Output the [X, Y] coordinate of the center of the cell containing the given text.  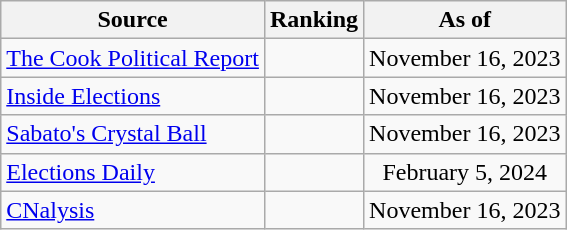
The Cook Political Report [133, 58]
Sabato's Crystal Ball [133, 134]
Source [133, 20]
Ranking [314, 20]
As of [465, 20]
Elections Daily [133, 172]
February 5, 2024 [465, 172]
Inside Elections [133, 96]
CNalysis [133, 210]
